Identify which cell holds the provided text, then report its (x, y) central coordinate. 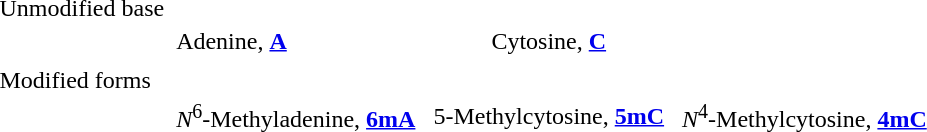
Cytosine, C (549, 41)
Adenine, A (296, 41)
